Search for the cell housing the specified text and yield its [X, Y] center coordinate. 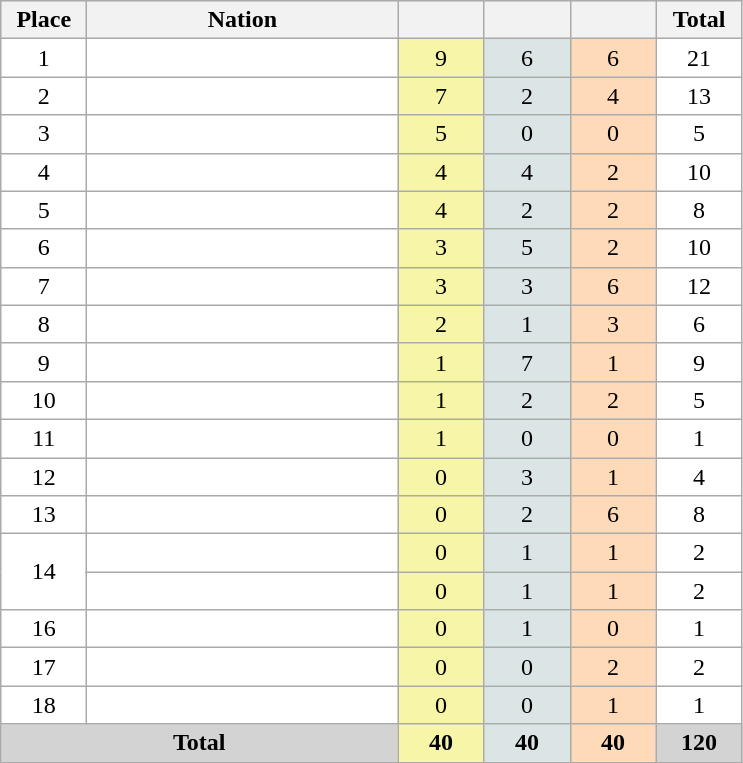
Place [44, 20]
120 [699, 743]
16 [44, 629]
18 [44, 705]
Nation [242, 20]
11 [44, 438]
14 [44, 572]
21 [699, 58]
17 [44, 667]
